Detect which cell encompasses the target text, then output its (X, Y) center coordinate. 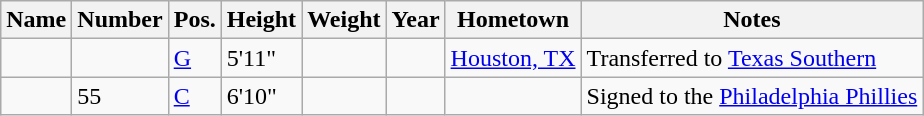
Hometown (513, 20)
5'11" (261, 58)
Name (36, 20)
Year (416, 20)
Signed to the Philadelphia Phillies (752, 96)
Notes (752, 20)
Number (120, 20)
G (194, 58)
6'10" (261, 96)
Houston, TX (513, 58)
C (194, 96)
Height (261, 20)
55 (120, 96)
Transferred to Texas Southern (752, 58)
Weight (344, 20)
Pos. (194, 20)
